For the text-containing cell, return its midpoint in [x, y] coordinate format. 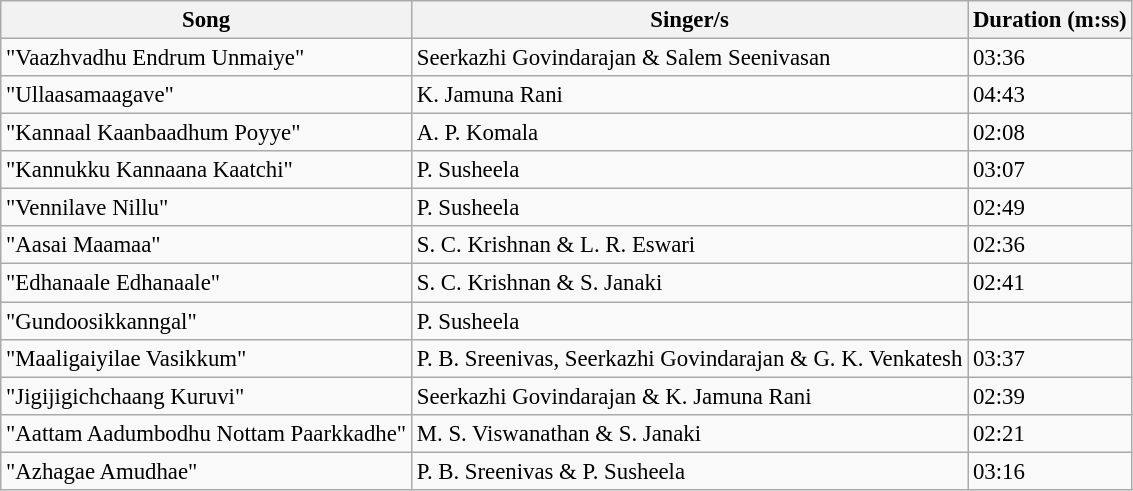
"Ullaasamaagave" [206, 95]
03:16 [1050, 471]
02:39 [1050, 396]
P. B. Sreenivas & P. Susheela [689, 471]
Singer/s [689, 20]
Seerkazhi Govindarajan & Salem Seenivasan [689, 58]
Seerkazhi Govindarajan & K. Jamuna Rani [689, 396]
02:21 [1050, 433]
03:37 [1050, 358]
03:07 [1050, 170]
"Kannukku Kannaana Kaatchi" [206, 170]
03:36 [1050, 58]
02:41 [1050, 283]
"Gundoosikkanngal" [206, 321]
Song [206, 20]
"Maaligaiyilae Vasikkum" [206, 358]
"Aattam Aadumbodhu Nottam Paarkkadhe" [206, 433]
"Azhagae Amudhae" [206, 471]
"Vaazhvadhu Endrum Unmaiye" [206, 58]
K. Jamuna Rani [689, 95]
P. B. Sreenivas, Seerkazhi Govindarajan & G. K. Venkatesh [689, 358]
S. C. Krishnan & L. R. Eswari [689, 245]
M. S. Viswanathan & S. Janaki [689, 433]
Duration (m:ss) [1050, 20]
A. P. Komala [689, 133]
S. C. Krishnan & S. Janaki [689, 283]
02:08 [1050, 133]
02:36 [1050, 245]
"Kannaal Kaanbaadhum Poyye" [206, 133]
02:49 [1050, 208]
"Vennilave Nillu" [206, 208]
"Edhanaale Edhanaale" [206, 283]
"Jigijigichchaang Kuruvi" [206, 396]
"Aasai Maamaa" [206, 245]
04:43 [1050, 95]
